From the cell containing the given text, extract its center point as (X, Y) coordinate. 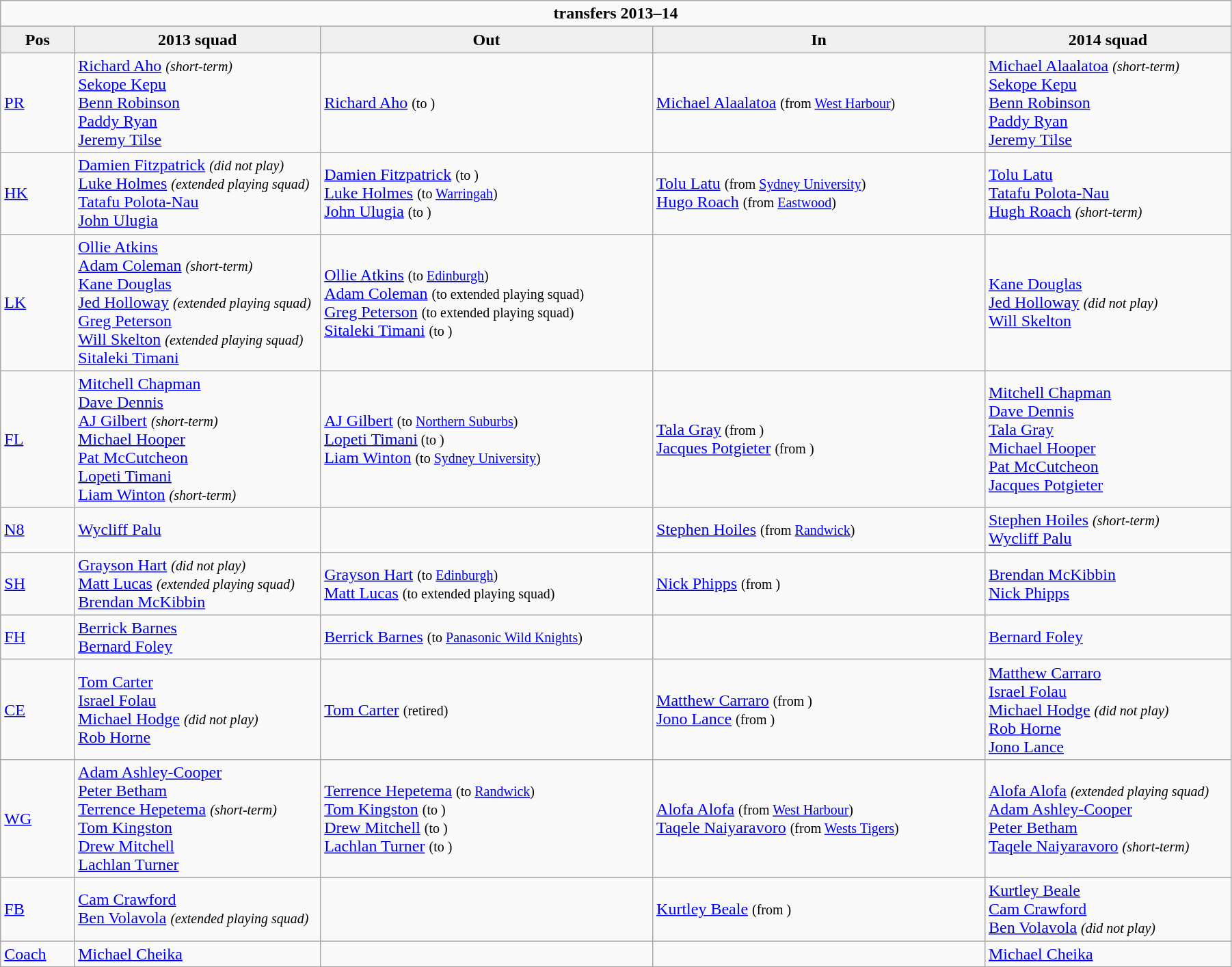
Coach (38, 954)
Tolu LatuTatafu Polota-NauHugh Roach (short-term) (1108, 193)
Richard Aho (short-term)Sekope KepuBenn RobinsonPaddy RyanJeremy Tilse (198, 103)
Out (487, 40)
Kurtley Beale (from ) (819, 909)
PR (38, 103)
Tala Gray (from ) Jacques Potgieter (from ) (819, 439)
FL (38, 439)
In (819, 40)
Matthew Carraro (from ) Jono Lance (from ) (819, 709)
Brendan McKibbinNick Phipps (1108, 583)
CE (38, 709)
HK (38, 193)
2013 squad (198, 40)
Matthew CarraroIsrael FolauMichael Hodge (did not play)Rob HorneJono Lance (1108, 709)
Wycliff Palu (198, 529)
SH (38, 583)
Stephen Hoiles (from Randwick) (819, 529)
Terrence Hepetema (to Randwick) Tom Kingston (to ) Drew Mitchell (to ) Lachlan Turner (to ) (487, 818)
Berrick BarnesBernard Foley (198, 637)
Mitchell ChapmanDave DennisTala GrayMichael HooperPat McCutcheonJacques Potgieter (1108, 439)
Damien Fitzpatrick (to ) Luke Holmes (to Warringah) John Ulugia (to ) (487, 193)
Kane DouglasJed Holloway (did not play)Will Skelton (1108, 302)
Nick Phipps (from ) (819, 583)
Grayson Hart (did not play)Matt Lucas (extended playing squad)Brendan McKibbin (198, 583)
Alofa Alofa (extended playing squad)Adam Ashley-CooperPeter BethamTaqele Naiyaravoro (short-term) (1108, 818)
Bernard Foley (1108, 637)
Adam Ashley-CooperPeter BethamTerrence Hepetema (short-term)Tom KingstonDrew MitchellLachlan Turner (198, 818)
Michael Alaalatoa (short-term)Sekope KepuBenn RobinsonPaddy RyanJeremy Tilse (1108, 103)
FH (38, 637)
2014 squad (1108, 40)
Tom Carter (retired) (487, 709)
N8 (38, 529)
AJ Gilbert (to Northern Suburbs) Lopeti Timani (to ) Liam Winton (to Sydney University) (487, 439)
Mitchell ChapmanDave DennisAJ Gilbert (short-term)Michael HooperPat McCutcheonLopeti TimaniLiam Winton (short-term) (198, 439)
Cam CrawfordBen Volavola (extended playing squad) (198, 909)
Berrick Barnes (to Panasonic Wild Knights) (487, 637)
Richard Aho (to ) (487, 103)
Alofa Alofa (from West Harbour) Taqele Naiyaravoro (from Wests Tigers) (819, 818)
Kurtley BealeCam CrawfordBen Volavola (did not play) (1108, 909)
Michael Alaalatoa (from West Harbour) (819, 103)
Pos (38, 40)
transfers 2013–14 (616, 14)
Tom CarterIsrael FolauMichael Hodge (did not play)Rob Horne (198, 709)
Stephen Hoiles (short-term)Wycliff Palu (1108, 529)
WG (38, 818)
Ollie Atkins (to Edinburgh) Adam Coleman (to extended playing squad) Greg Peterson (to extended playing squad) Sitaleki Timani (to ) (487, 302)
FB (38, 909)
Grayson Hart (to Edinburgh) Matt Lucas (to extended playing squad) (487, 583)
LK (38, 302)
Damien Fitzpatrick (did not play)Luke Holmes (extended playing squad)Tatafu Polota-NauJohn Ulugia (198, 193)
Tolu Latu (from Sydney University) Hugo Roach (from Eastwood) (819, 193)
